Return the [x, y] coordinate for the center point of the cell that contains the specified text.  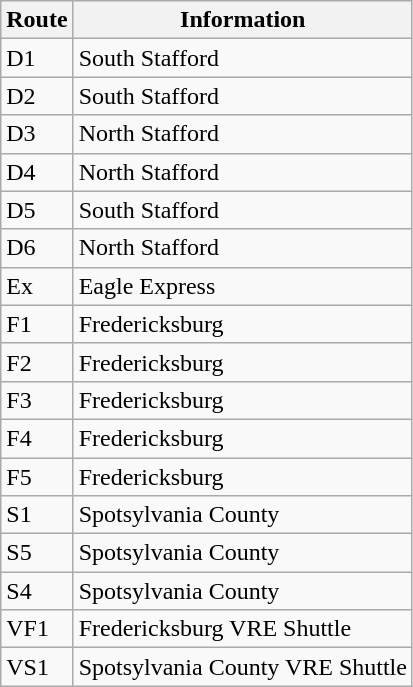
Fredericksburg VRE Shuttle [242, 629]
D3 [37, 134]
F4 [37, 438]
VS1 [37, 667]
F3 [37, 400]
F1 [37, 324]
Ex [37, 286]
Eagle Express [242, 286]
F5 [37, 477]
S4 [37, 591]
Spotsylvania County VRE Shuttle [242, 667]
D6 [37, 248]
D4 [37, 172]
F2 [37, 362]
Information [242, 20]
S1 [37, 515]
D1 [37, 58]
S5 [37, 553]
Route [37, 20]
VF1 [37, 629]
D5 [37, 210]
D2 [37, 96]
